Scan for the cell matching the given text and deliver its (x, y) coordinate at center. 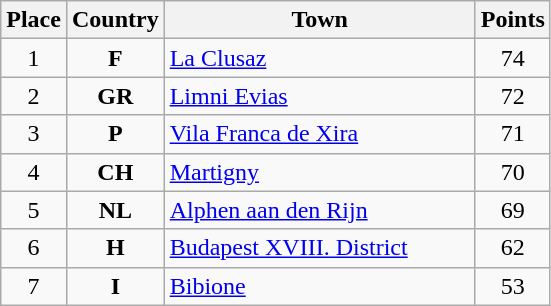
Martigny (320, 172)
Vila Franca de Xira (320, 134)
4 (34, 172)
6 (34, 248)
Country (115, 20)
Town (320, 20)
2 (34, 96)
F (115, 58)
GR (115, 96)
CH (115, 172)
3 (34, 134)
71 (512, 134)
7 (34, 286)
Bibione (320, 286)
62 (512, 248)
Limni Evias (320, 96)
La Clusaz (320, 58)
NL (115, 210)
Place (34, 20)
5 (34, 210)
I (115, 286)
69 (512, 210)
1 (34, 58)
Budapest XVIII. District (320, 248)
Points (512, 20)
Alphen aan den Rijn (320, 210)
74 (512, 58)
53 (512, 286)
72 (512, 96)
P (115, 134)
H (115, 248)
70 (512, 172)
